Identify which cell holds the provided text, then report its [X, Y] central coordinate. 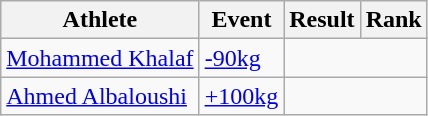
-90kg [242, 58]
Rank [394, 20]
Athlete [100, 20]
Event [242, 20]
+100kg [242, 96]
Result [322, 20]
Ahmed Albaloushi [100, 96]
Mohammed Khalaf [100, 58]
